Identify which cell holds the provided text, then report its [x, y] central coordinate. 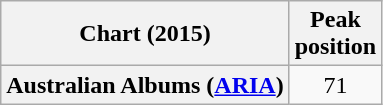
Chart (2015) [145, 34]
Australian Albums (ARIA) [145, 85]
71 [335, 85]
Peakposition [335, 34]
